Return the (X, Y) coordinate for the center point of the cell that contains the specified text.  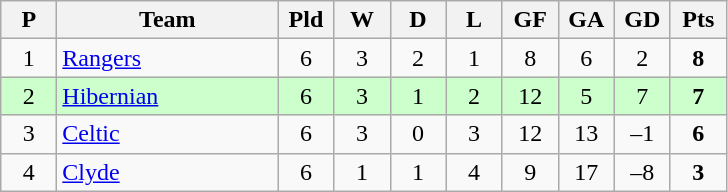
Hibernian (168, 96)
Pts (698, 20)
D (418, 20)
L (474, 20)
9 (530, 172)
17 (586, 172)
5 (586, 96)
0 (418, 134)
13 (586, 134)
GD (642, 20)
P (29, 20)
–1 (642, 134)
Celtic (168, 134)
Clyde (168, 172)
Team (168, 20)
W (362, 20)
Pld (306, 20)
GA (586, 20)
–8 (642, 172)
GF (530, 20)
Rangers (168, 58)
